Search for the cell housing the specified text and yield its [x, y] center coordinate. 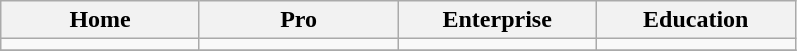
Pro [298, 20]
Enterprise [498, 20]
Home [100, 20]
Education [696, 20]
